Extract the (X, Y) coordinate from the center of the cell holding the provided text.  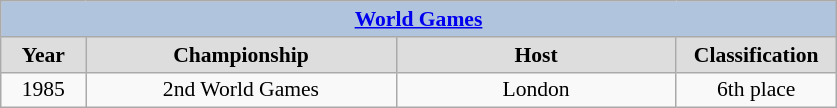
Host (536, 55)
Year (44, 55)
2nd World Games (241, 90)
Championship (241, 55)
6th place (756, 90)
London (536, 90)
Classification (756, 55)
1985 (44, 90)
World Games (419, 19)
